Find where the given text appears and provide that cell's center as [X, Y] coordinate. 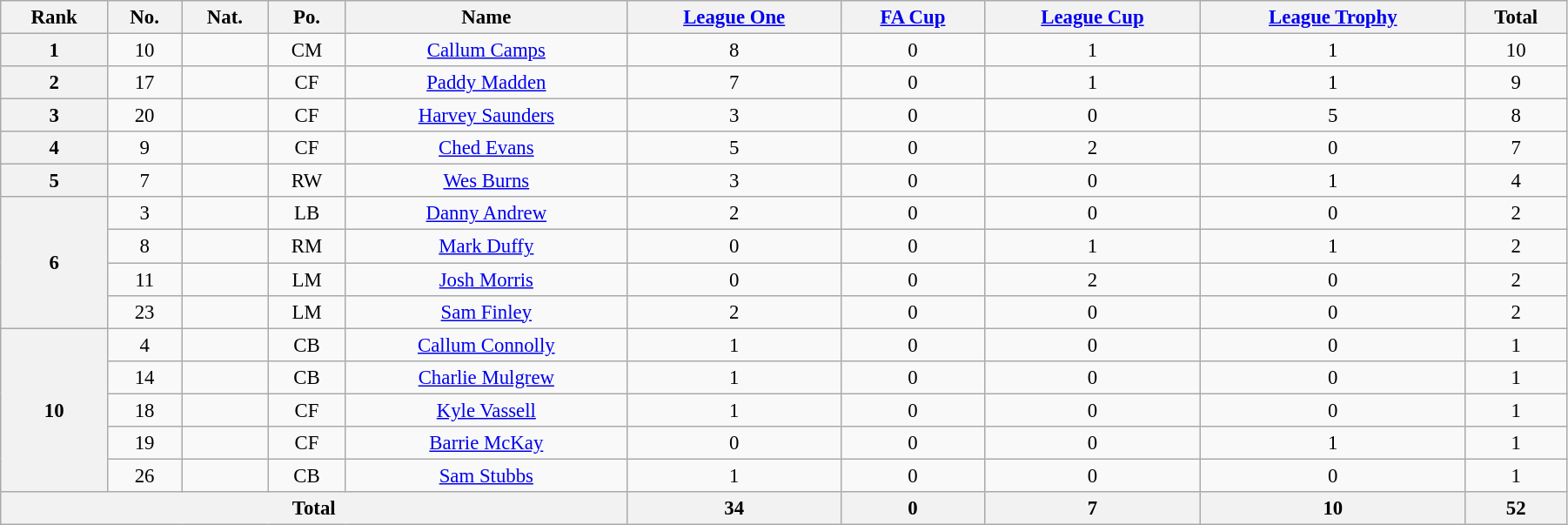
Paddy Madden [486, 83]
52 [1516, 508]
26 [144, 475]
League One [734, 17]
14 [144, 377]
Callum Camps [486, 50]
Mark Duffy [486, 246]
Name [486, 17]
Charlie Mulgrew [486, 377]
Sam Stubbs [486, 475]
19 [144, 443]
Harvey Saunders [486, 116]
Wes Burns [486, 181]
23 [144, 312]
League Trophy [1333, 17]
Sam Finley [486, 312]
Danny Andrew [486, 213]
20 [144, 116]
34 [734, 508]
18 [144, 410]
Barrie McKay [486, 443]
Ched Evans [486, 148]
FA Cup [914, 17]
League Cup [1092, 17]
No. [144, 17]
Kyle Vassell [486, 410]
Nat. [225, 17]
Po. [306, 17]
Josh Morris [486, 279]
CM [306, 50]
LB [306, 213]
11 [144, 279]
RW [306, 181]
17 [144, 83]
6 [54, 262]
RM [306, 246]
Callum Connolly [486, 345]
Rank [54, 17]
